Extract the (X, Y) coordinate from the center of the cell holding the provided text.  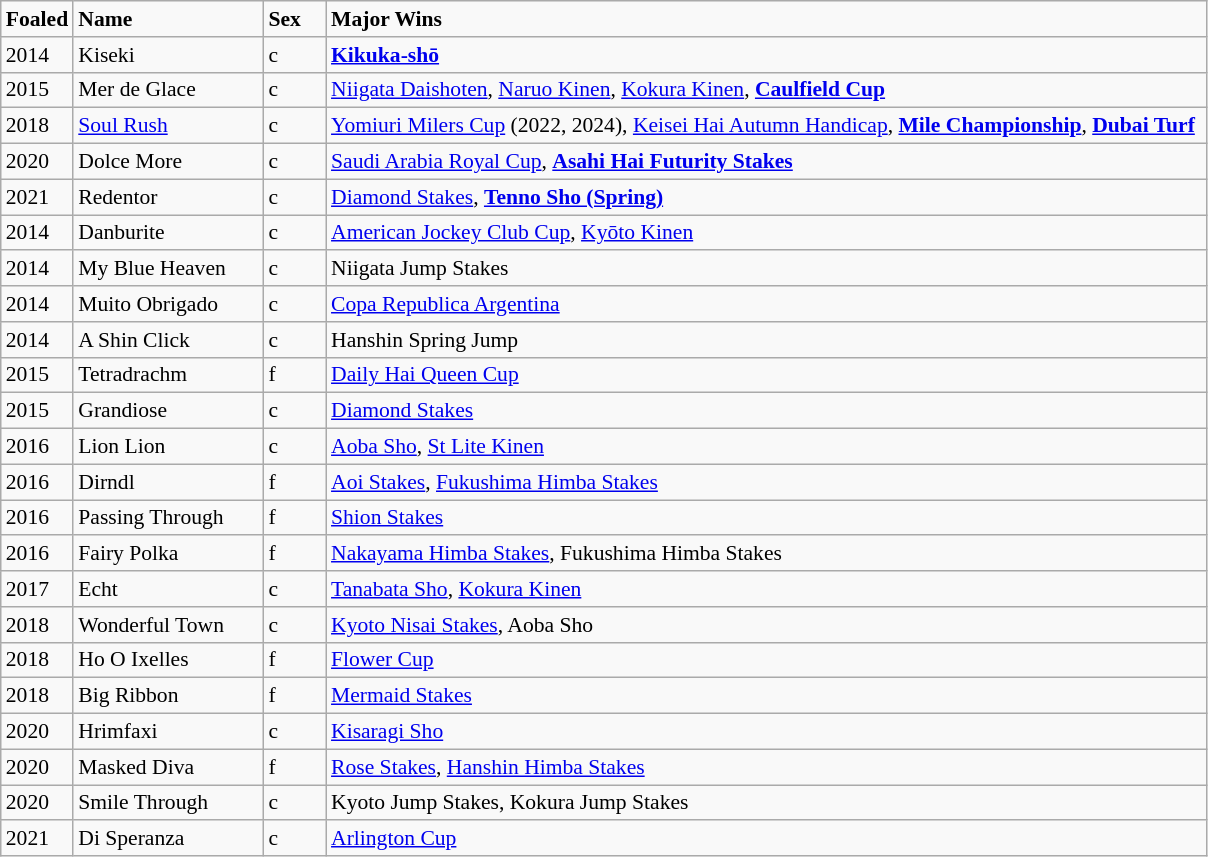
A Shin Click (168, 340)
Kisaragi Sho (766, 732)
Diamond Stakes (766, 411)
Hrimfaxi (168, 732)
American Jockey Club Cup, Kyōto Kinen (766, 233)
Kiseki (168, 55)
Smile Through (168, 803)
Niigata Jump Stakes (766, 269)
Passing Through (168, 518)
Masked Diva (168, 767)
Daily Hai Queen Cup (766, 375)
Shion Stakes (766, 518)
Nakayama Himba Stakes, Fukushima Himba Stakes (766, 554)
Wonderful Town (168, 625)
Kyoto Jump Stakes, Kokura Jump Stakes (766, 803)
Hanshin Spring Jump (766, 340)
Kyoto Nisai Stakes, Aoba Sho (766, 625)
Mermaid Stakes (766, 696)
My Blue Heaven (168, 269)
Sex (294, 19)
Kikuka-shō (766, 55)
Mer de Glace (168, 90)
Danburite (168, 233)
Tanabata Sho, Kokura Kinen (766, 589)
Redentor (168, 197)
Foaled (37, 19)
Name (168, 19)
Aoi Stakes, Fukushima Himba Stakes (766, 482)
Major Wins (766, 19)
Copa Republica Argentina (766, 304)
Tetradrachm (168, 375)
Aoba Sho, St Lite Kinen (766, 447)
Dirndl (168, 482)
Flower Cup (766, 660)
Rose Stakes, Hanshin Himba Stakes (766, 767)
Soul Rush (168, 126)
Echt (168, 589)
Grandiose (168, 411)
Ho O Ixelles (168, 660)
Niigata Daishoten, Naruo Kinen, Kokura Kinen, Caulfield Cup (766, 90)
Big Ribbon (168, 696)
Saudi Arabia Royal Cup, Asahi Hai Futurity Stakes (766, 162)
Arlington Cup (766, 839)
Di Speranza (168, 839)
Fairy Polka (168, 554)
Dolce More (168, 162)
Yomiuri Milers Cup (2022, 2024), Keisei Hai Autumn Handicap, Mile Championship, Dubai Turf (766, 126)
Diamond Stakes, Tenno Sho (Spring) (766, 197)
Lion Lion (168, 447)
2017 (37, 589)
Muito Obrigado (168, 304)
